Detect which cell encompasses the target text, then output its (X, Y) center coordinate. 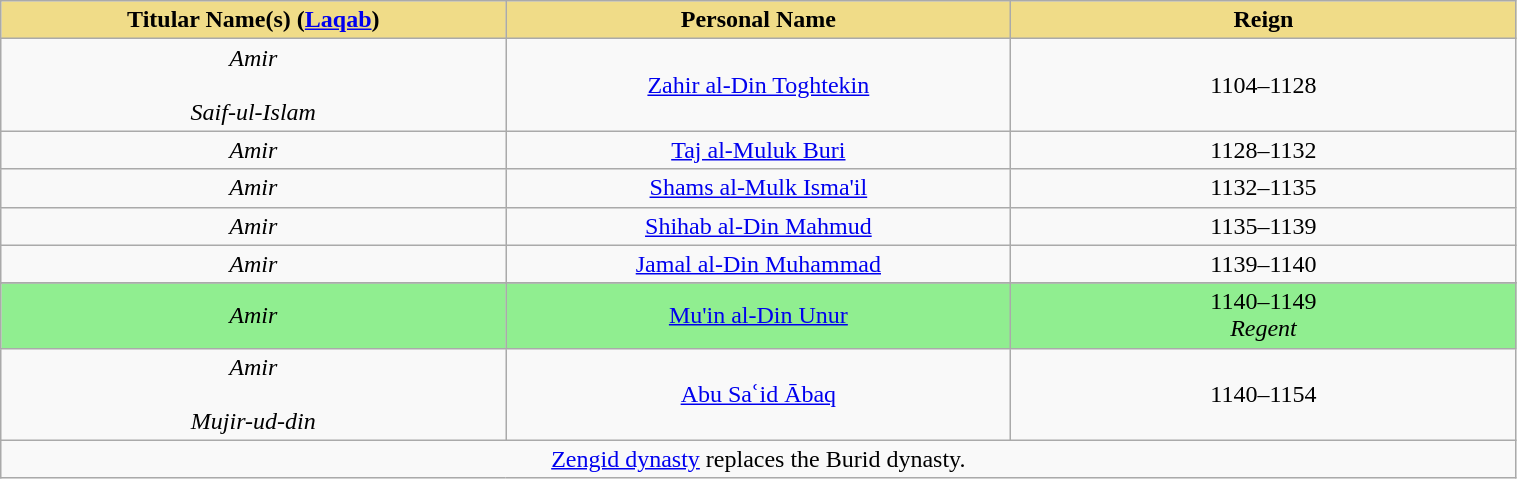
Mu'in al-Din Unur (758, 316)
1140–1149Regent (1264, 316)
1128–1132 (1264, 150)
1139–1140 (1264, 264)
1140–1154 (1264, 394)
Abu Saʿid Ābaq (758, 394)
1104–1128 (1264, 85)
Zahir al-Din Toghtekin (758, 85)
Jamal al-Din Muhammad (758, 264)
Titular Name(s) (Laqab) (254, 20)
Shams al-Mulk Isma'il (758, 188)
AmirSaif-ul-Islam (254, 85)
Personal Name (758, 20)
1132–1135 (1264, 188)
Taj al-Muluk Buri (758, 150)
Shihab al-Din Mahmud (758, 226)
1135–1139 (1264, 226)
Zengid dynasty replaces the Burid dynasty. (758, 459)
AmirMujir-ud-din (254, 394)
Reign (1264, 20)
